Search for the cell housing the specified text and yield its [x, y] center coordinate. 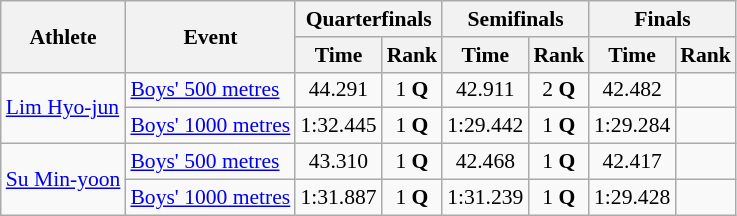
Finals [662, 19]
Athlete [64, 36]
Lim Hyo-jun [64, 108]
44.291 [338, 90]
42.911 [485, 90]
1:29.442 [485, 126]
Event [210, 36]
Semifinals [516, 19]
1:31.887 [338, 197]
1:32.445 [338, 126]
42.468 [485, 162]
42.482 [632, 90]
42.417 [632, 162]
1:29.428 [632, 197]
1:29.284 [632, 126]
1:31.239 [485, 197]
43.310 [338, 162]
2 Q [558, 90]
Su Min-yoon [64, 180]
Quarterfinals [368, 19]
